Extract the (x, y) coordinate from the center of the cell holding the provided text.  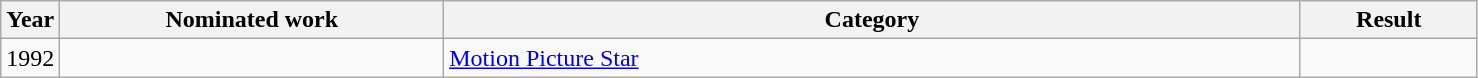
Category (872, 20)
Nominated work (252, 20)
1992 (30, 58)
Result (1388, 20)
Motion Picture Star (872, 58)
Year (30, 20)
